From the cell containing the given text, extract its center point as (X, Y) coordinate. 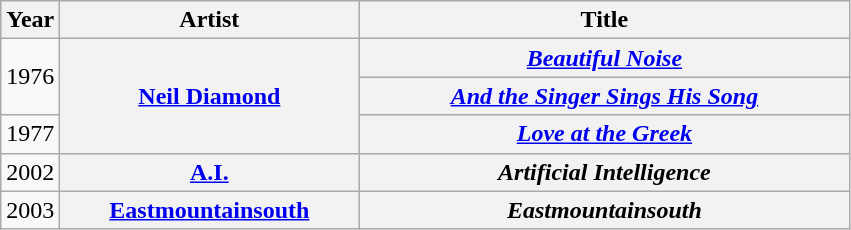
2003 (30, 210)
2002 (30, 172)
And the Singer Sings His Song (604, 96)
Artist (210, 20)
Year (30, 20)
Title (604, 20)
A.I. (210, 172)
Neil Diamond (210, 96)
Beautiful Noise (604, 58)
1977 (30, 134)
Love at the Greek (604, 134)
Artificial Intelligence (604, 172)
1976 (30, 77)
